Capture the cell that displays the provided text and extract its [X, Y] central coordinate. 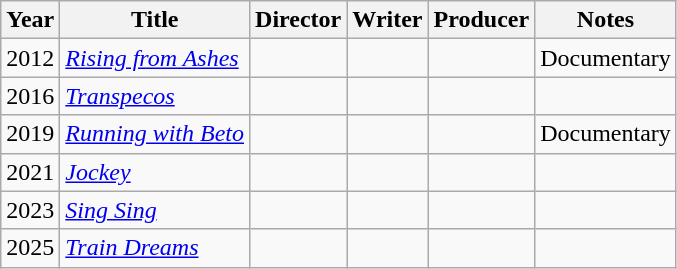
Jockey [155, 172]
Producer [482, 20]
Writer [388, 20]
Train Dreams [155, 248]
2021 [30, 172]
Title [155, 20]
2023 [30, 210]
2016 [30, 96]
Director [298, 20]
Year [30, 20]
Running with Beto [155, 134]
2012 [30, 58]
Transpecos [155, 96]
Sing Sing [155, 210]
2019 [30, 134]
Rising from Ashes [155, 58]
2025 [30, 248]
Notes [606, 20]
